Identify which cell holds the provided text, then report its [x, y] central coordinate. 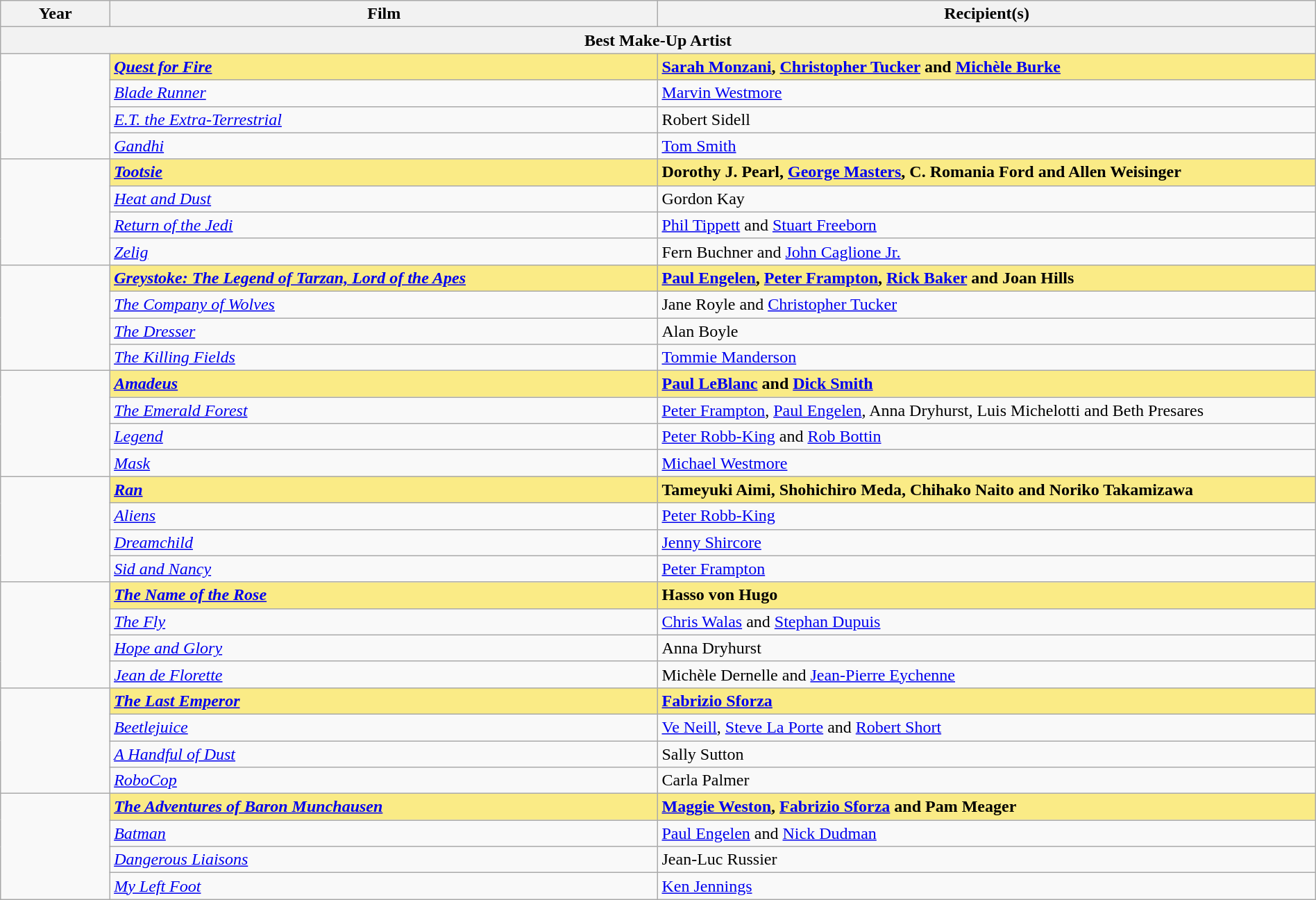
Film [385, 14]
Jean de Florette [385, 674]
Hasso von Hugo [987, 595]
Blade Runner [385, 93]
Greystoke: The Legend of Tarzan, Lord of the Apes [385, 278]
The Last Emperor [385, 701]
Jenny Shircore [987, 542]
Tameyuki Aimi, Shohichiro Meda, Chihako Naito and Noriko Takamizawa [987, 490]
Ran [385, 490]
Michael Westmore [987, 463]
Sally Sutton [987, 753]
Tom Smith [987, 146]
Maggie Weston, Fabrizio Sforza and Pam Meager [987, 807]
Phil Tippett and Stuart Freeborn [987, 225]
E.T. the Extra-Terrestrial [385, 119]
Marvin Westmore [987, 93]
Legend [385, 437]
The Company of Wolves [385, 304]
Peter Frampton [987, 569]
A Handful of Dust [385, 753]
Batman [385, 833]
Mask [385, 463]
Michèle Dernelle and Jean-Pierre Eychenne [987, 674]
Alan Boyle [987, 331]
Jean-Luc Russier [987, 860]
Paul Engelen, Peter Frampton, Rick Baker and Joan Hills [987, 278]
Heat and Dust [385, 199]
Zelig [385, 251]
The Emerald Forest [385, 410]
Sid and Nancy [385, 569]
Carla Palmer [987, 781]
RoboCop [385, 781]
Jane Royle and Christopher Tucker [987, 304]
Fabrizio Sforza [987, 701]
Peter Frampton, Paul Engelen, Anna Dryhurst, Luis Michelotti and Beth Presares [987, 410]
Year [56, 14]
The Name of the Rose [385, 595]
Paul LeBlanc and Dick Smith [987, 384]
Anna Dryhurst [987, 648]
Return of the Jedi [385, 225]
The Killing Fields [385, 358]
Dreamchild [385, 542]
Gandhi [385, 146]
Amadeus [385, 384]
Robert Sidell [987, 119]
Dorothy J. Pearl, George Masters, C. Romania Ford and Allen Weisinger [987, 172]
Ken Jennings [987, 886]
Peter Robb-King and Rob Bottin [987, 437]
Tootsie [385, 172]
Recipient(s) [987, 14]
The Dresser [385, 331]
Fern Buchner and John Caglione Jr. [987, 251]
Best Make-Up Artist [658, 40]
Beetlejuice [385, 727]
Ve Neill, Steve La Porte and Robert Short [987, 727]
Dangerous Liaisons [385, 860]
Hope and Glory [385, 648]
Tommie Manderson [987, 358]
Sarah Monzani, Christopher Tucker and Michèle Burke [987, 67]
The Fly [385, 622]
My Left Foot [385, 886]
The Adventures of Baron Munchausen [385, 807]
Paul Engelen and Nick Dudman [987, 833]
Aliens [385, 516]
Peter Robb-King [987, 516]
Gordon Kay [987, 199]
Chris Walas and Stephan Dupuis [987, 622]
Quest for Fire [385, 67]
